Provide the [X, Y] coordinate of the cell's center where the given text is located.  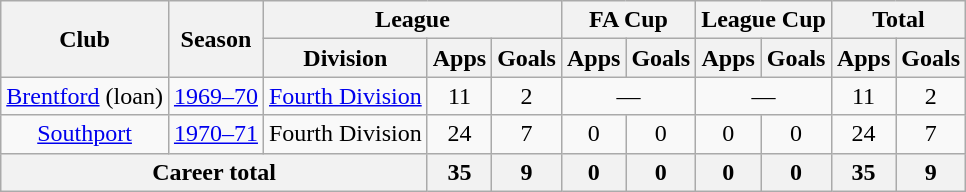
1969–70 [216, 96]
Total [898, 20]
Club [85, 39]
Division [345, 58]
League [412, 20]
League Cup [764, 20]
Southport [85, 134]
FA Cup [628, 20]
1970–71 [216, 134]
Season [216, 39]
Brentford (loan) [85, 96]
Career total [214, 172]
